Output the [x, y] coordinate of the center of the cell containing the given text.  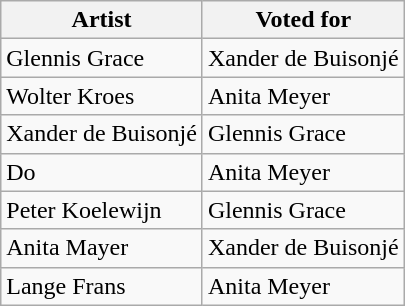
Voted for [303, 20]
Anita Mayer [102, 248]
Wolter Kroes [102, 96]
Do [102, 172]
Lange Frans [102, 286]
Peter Koelewijn [102, 210]
Artist [102, 20]
